Locate the cell with the specified text and output its (X, Y) center coordinate. 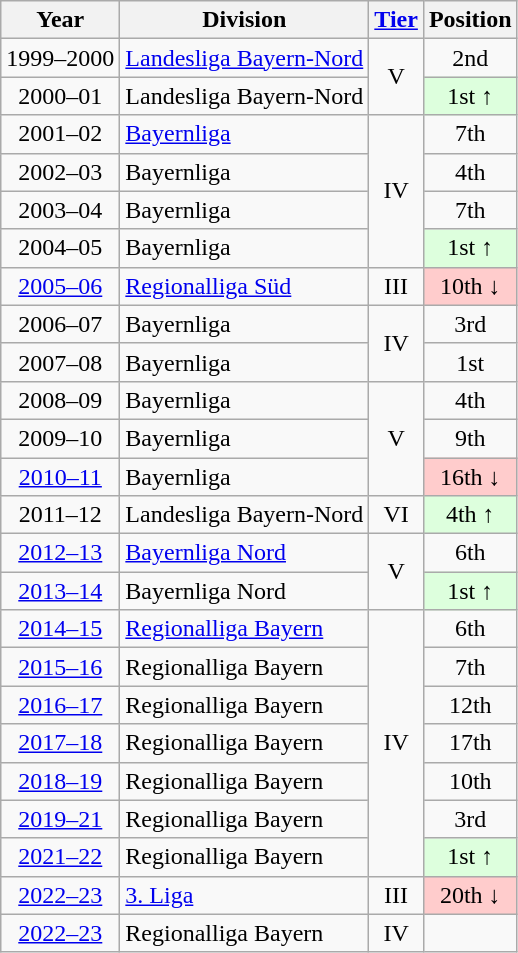
20th ↓ (470, 895)
2021–22 (60, 857)
17th (470, 743)
2017–18 (60, 743)
9th (470, 438)
Tier (396, 20)
Division (244, 20)
2003–04 (60, 210)
2004–05 (60, 248)
VI (396, 515)
1st (470, 362)
2006–07 (60, 324)
2007–08 (60, 362)
2018–19 (60, 781)
2011–12 (60, 515)
2010–11 (60, 477)
2005–06 (60, 286)
2nd (470, 58)
1999–2000 (60, 58)
10th ↓ (470, 286)
2012–13 (60, 553)
16th ↓ (470, 477)
2015–16 (60, 667)
2014–15 (60, 629)
2000–01 (60, 96)
2019–21 (60, 819)
2008–09 (60, 400)
2013–14 (60, 591)
Position (470, 20)
2001–02 (60, 134)
3. Liga (244, 895)
Year (60, 20)
2009–10 (60, 438)
2016–17 (60, 705)
2002–03 (60, 172)
4th ↑ (470, 515)
12th (470, 705)
10th (470, 781)
Regionalliga Süd (244, 286)
